Determine the [X, Y] coordinate at the center of the cell enclosing the given text.  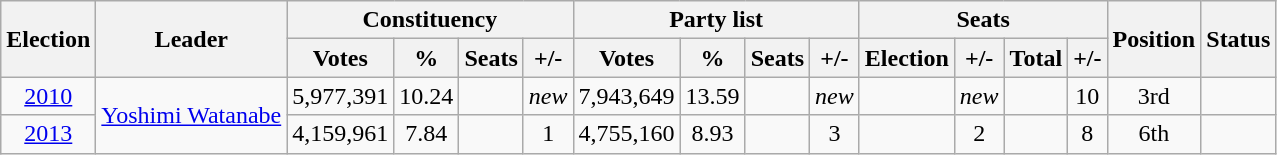
Party list [716, 20]
2013 [48, 134]
1 [548, 134]
Total [1036, 58]
10.24 [426, 96]
6th [1154, 134]
10 [1088, 96]
Constituency [430, 20]
Yoshimi Watanabe [192, 115]
3rd [1154, 96]
Position [1154, 39]
13.59 [712, 96]
7,943,649 [626, 96]
Leader [192, 39]
3 [835, 134]
2010 [48, 96]
8.93 [712, 134]
7.84 [426, 134]
5,977,391 [340, 96]
8 [1088, 134]
2 [979, 134]
4,159,961 [340, 134]
Status [1238, 39]
4,755,160 [626, 134]
